Find where the given text appears and provide that cell's center as [X, Y] coordinate. 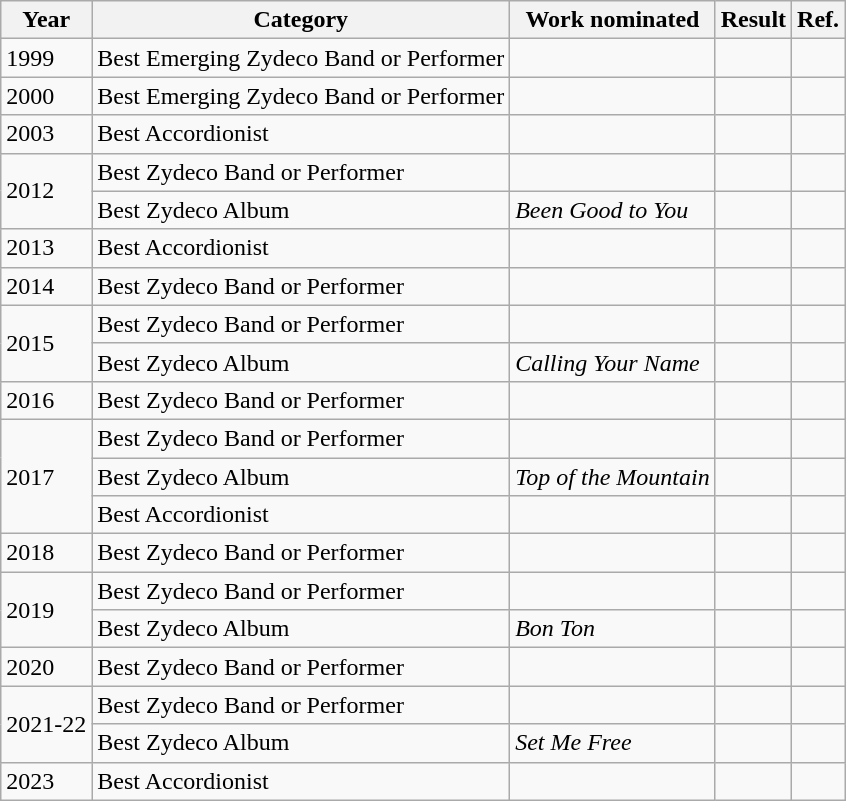
2020 [46, 667]
2021-22 [46, 724]
Top of the Mountain [613, 477]
2012 [46, 191]
2015 [46, 343]
1999 [46, 58]
Work nominated [613, 20]
Bon Ton [613, 629]
2003 [46, 134]
Been Good to You [613, 210]
2023 [46, 781]
2017 [46, 476]
Category [301, 20]
2019 [46, 610]
Ref. [818, 20]
2016 [46, 400]
2018 [46, 553]
Calling Your Name [613, 362]
Result [753, 20]
2000 [46, 96]
Year [46, 20]
Set Me Free [613, 743]
2014 [46, 286]
2013 [46, 248]
